Identify which cell holds the provided text, then report its (x, y) central coordinate. 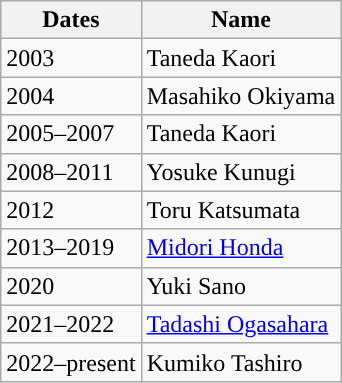
Masahiko Okiyama (241, 96)
Toru Katsumata (241, 210)
2003 (71, 58)
Kumiko Tashiro (241, 362)
2022–present (71, 362)
2008–2011 (71, 172)
2004 (71, 96)
2005–2007 (71, 134)
2012 (71, 210)
Name (241, 20)
Midori Honda (241, 248)
Yosuke Kunugi (241, 172)
2013–2019 (71, 248)
Dates (71, 20)
2021–2022 (71, 324)
Tadashi Ogasahara (241, 324)
Yuki Sano (241, 286)
2020 (71, 286)
